Capture the cell that displays the provided text and extract its [X, Y] central coordinate. 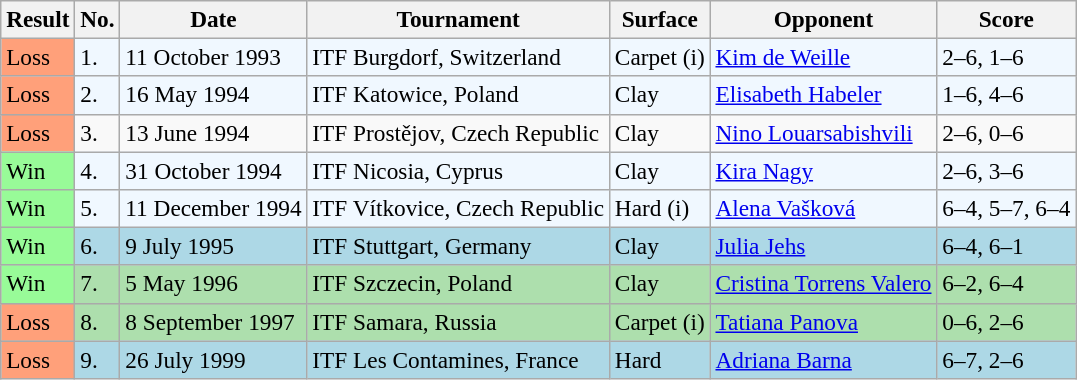
2–6, 1–6 [1006, 57]
6. [98, 246]
9. [98, 359]
Kira Nagy [824, 170]
9 July 1995 [214, 246]
Opponent [824, 19]
4. [98, 170]
ITF Les Contamines, France [458, 359]
6–2, 6–4 [1006, 284]
ITF Nicosia, Cyprus [458, 170]
No. [98, 19]
ITF Szczecin, Poland [458, 284]
Kim de Weille [824, 57]
26 July 1999 [214, 359]
8. [98, 322]
Julia Jehs [824, 246]
6–7, 2–6 [1006, 359]
1–6, 4–6 [1006, 95]
7. [98, 284]
31 October 1994 [214, 170]
6–4, 6–1 [1006, 246]
Cristina Torrens Valero [824, 284]
Elisabeth Habeler [824, 95]
Date [214, 19]
ITF Katowice, Poland [458, 95]
5. [98, 208]
Alena Vašková [824, 208]
11 October 1993 [214, 57]
ITF Stuttgart, Germany [458, 246]
2–6, 0–6 [1006, 133]
Hard (i) [660, 208]
Surface [660, 19]
ITF Prostějov, Czech Republic [458, 133]
Nino Louarsabishvili [824, 133]
ITF Vítkovice, Czech Republic [458, 208]
16 May 1994 [214, 95]
Adriana Barna [824, 359]
2. [98, 95]
1. [98, 57]
Hard [660, 359]
3. [98, 133]
ITF Samara, Russia [458, 322]
6–4, 5–7, 6–4 [1006, 208]
13 June 1994 [214, 133]
Result [38, 19]
ITF Burgdorf, Switzerland [458, 57]
0–6, 2–6 [1006, 322]
Score [1006, 19]
Tatiana Panova [824, 322]
5 May 1996 [214, 284]
2–6, 3–6 [1006, 170]
11 December 1994 [214, 208]
Tournament [458, 19]
8 September 1997 [214, 322]
